Provide the (x, y) coordinate of the cell's center where the given text is located.  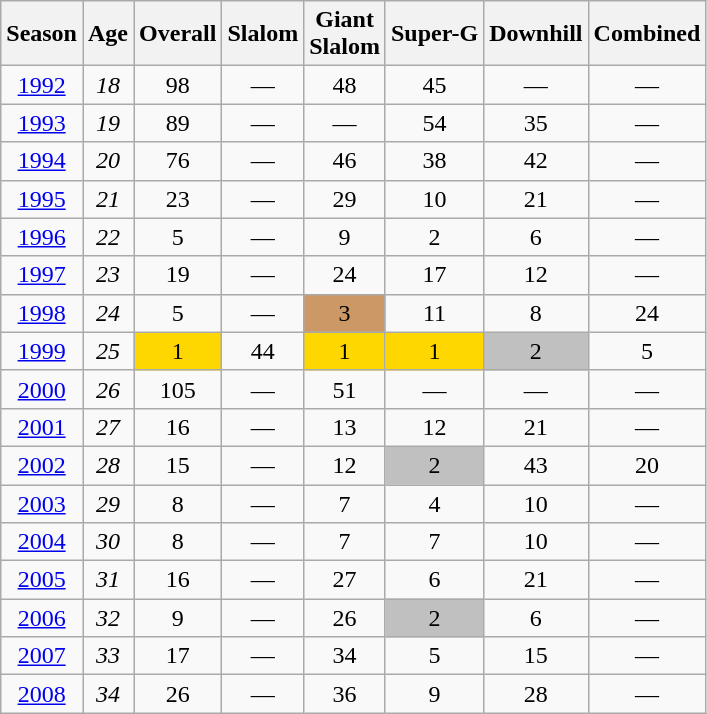
105 (178, 389)
32 (108, 618)
2007 (42, 656)
2000 (42, 389)
2003 (42, 503)
46 (345, 161)
11 (434, 313)
31 (108, 580)
30 (108, 542)
Season (42, 34)
Overall (178, 34)
3 (345, 313)
42 (536, 161)
35 (536, 123)
76 (178, 161)
Combined (647, 34)
1992 (42, 85)
Super-G (434, 34)
2002 (42, 465)
22 (108, 237)
Downhill (536, 34)
Age (108, 34)
44 (263, 351)
89 (178, 123)
38 (434, 161)
98 (178, 85)
GiantSlalom (345, 34)
2001 (42, 427)
18 (108, 85)
51 (345, 389)
43 (536, 465)
1999 (42, 351)
45 (434, 85)
2006 (42, 618)
2005 (42, 580)
48 (345, 85)
4 (434, 503)
25 (108, 351)
Slalom (263, 34)
36 (345, 694)
33 (108, 656)
1993 (42, 123)
1997 (42, 275)
1998 (42, 313)
54 (434, 123)
1996 (42, 237)
2008 (42, 694)
1995 (42, 199)
2004 (42, 542)
13 (345, 427)
1994 (42, 161)
